Find where the given text appears and provide that cell's center as [X, Y] coordinate. 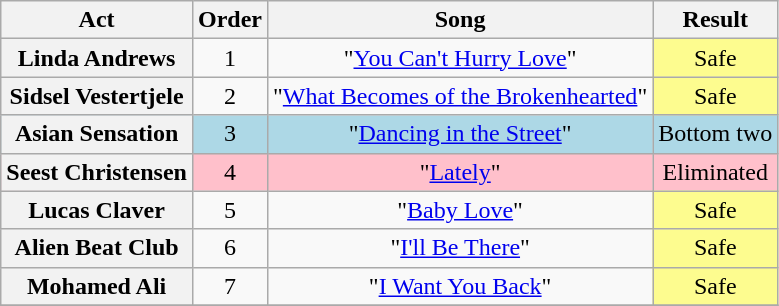
Order [230, 20]
Eliminated [716, 172]
Linda Andrews [97, 58]
5 [230, 210]
7 [230, 286]
Sidsel Vestertjele [97, 96]
2 [230, 96]
"Baby Love" [460, 210]
"You Can't Hurry Love" [460, 58]
"I Want You Back" [460, 286]
1 [230, 58]
Asian Sensation [97, 134]
Act [97, 20]
"Lately" [460, 172]
Lucas Claver [97, 210]
Alien Beat Club [97, 248]
Result [716, 20]
Seest Christensen [97, 172]
"I'll Be There" [460, 248]
"What Becomes of the Brokenhearted" [460, 96]
6 [230, 248]
"Dancing in the Street" [460, 134]
Song [460, 20]
4 [230, 172]
3 [230, 134]
Bottom two [716, 134]
Mohamed Ali [97, 286]
